Detect which cell encompasses the target text, then output its (X, Y) center coordinate. 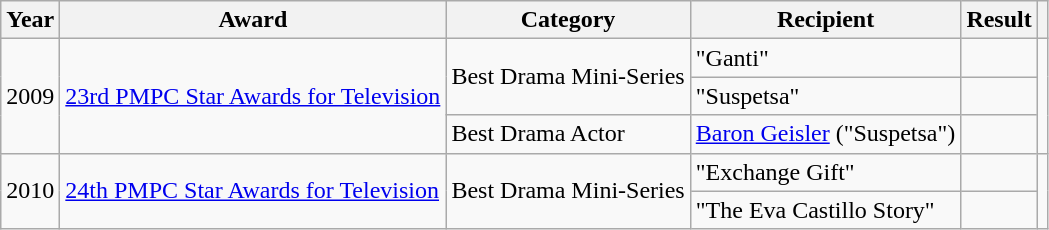
23rd PMPC Star Awards for Television (253, 96)
"Ganti" (826, 58)
Recipient (826, 20)
2010 (30, 191)
Result (999, 20)
"Exchange Gift" (826, 172)
Baron Geisler ("Suspetsa") (826, 134)
Year (30, 20)
Award (253, 20)
Category (568, 20)
2009 (30, 96)
"The Eva Castillo Story" (826, 210)
"Suspetsa" (826, 96)
Best Drama Actor (568, 134)
24th PMPC Star Awards for Television (253, 191)
